Find where the given text appears and provide that cell's center as (x, y) coordinate. 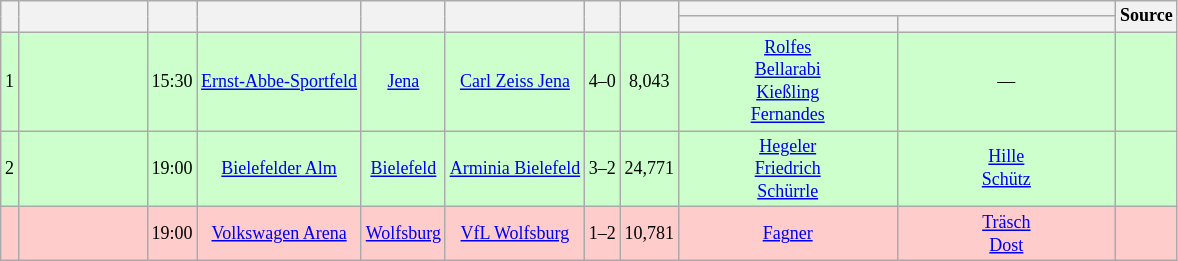
Wolfsburg (403, 234)
Rolfes Bellarabi Kießling Fernandes (788, 82)
1 (10, 82)
10,781 (649, 234)
Fagner (788, 234)
Source (1146, 16)
Jena (403, 82)
8,043 (649, 82)
Bielefeld (403, 169)
Arminia Bielefeld (514, 169)
1–2 (602, 234)
Hegeler Friedrich Schürrle (788, 169)
15:30 (172, 82)
2 (10, 169)
4–0 (602, 82)
Ernst-Abbe-Sportfeld (280, 82)
24,771 (649, 169)
— (1006, 82)
Träsch Dost (1006, 234)
3–2 (602, 169)
Hille Schütz (1006, 169)
Carl Zeiss Jena (514, 82)
Bielefelder Alm (280, 169)
VfL Wolfsburg (514, 234)
Volkswagen Arena (280, 234)
